Determine the (x, y) coordinate at the center of the cell enclosing the given text.  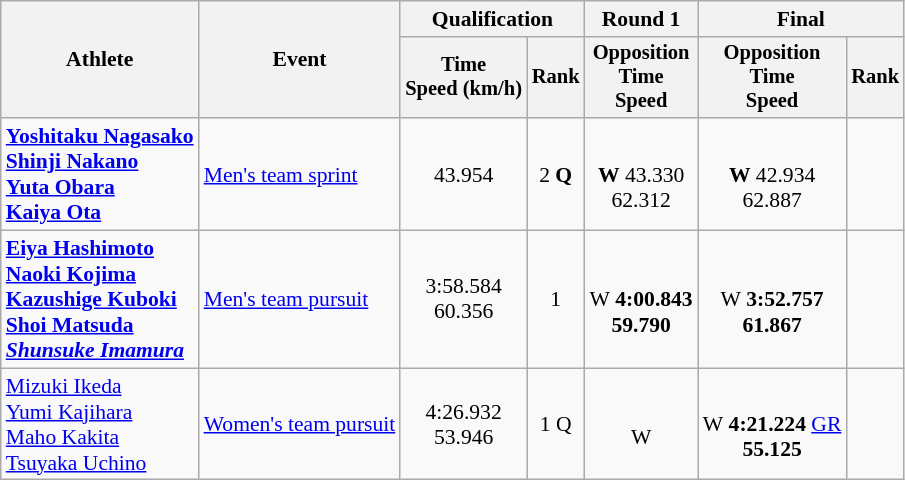
W 43.33062.312 (640, 174)
1 Q (556, 424)
W 4:00.84359.790 (640, 300)
Round 1 (640, 19)
W (640, 424)
3:58.58460.356 (464, 300)
W 42.93462.887 (772, 174)
2 Q (556, 174)
Qualification (492, 19)
Final (801, 19)
43.954 (464, 174)
Men's team sprint (300, 174)
4:26.93253.946 (464, 424)
Yoshitaku NagasakoShinji NakanoYuta ObaraKaiya Ota (100, 174)
Mizuki IkedaYumi KajiharaMaho KakitaTsuyaka Uchino (100, 424)
W 4:21.224 GR55.125 (772, 424)
W 3:52.75761.867 (772, 300)
Athlete (100, 60)
Eiya HashimotoNaoki KojimaKazushige KubokiShoi MatsudaShunsuke Imamura (100, 300)
1 (556, 300)
Women's team pursuit (300, 424)
TimeSpeed (km/h) (464, 78)
Event (300, 60)
Men's team pursuit (300, 300)
